From the cell containing the given text, extract its center point as (x, y) coordinate. 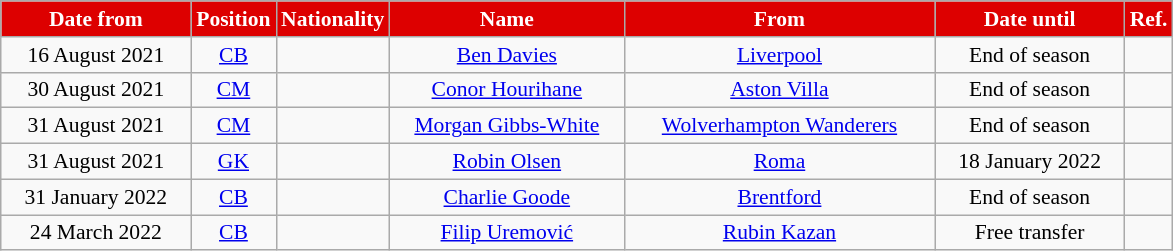
Filip Uremović (506, 233)
Nationality (332, 19)
Aston Villa (779, 90)
Morgan Gibbs-White (506, 126)
Date until (1030, 19)
Name (506, 19)
31 January 2022 (96, 197)
16 August 2021 (96, 55)
Date from (96, 19)
Ben Davies (506, 55)
Brentford (779, 197)
Roma (779, 162)
Liverpool (779, 55)
Wolverhampton Wanderers (779, 126)
18 January 2022 (1030, 162)
Rubin Kazan (779, 233)
From (779, 19)
Free transfer (1030, 233)
Conor Hourihane (506, 90)
Ref. (1149, 19)
Robin Olsen (506, 162)
Position (234, 19)
GK (234, 162)
30 August 2021 (96, 90)
Charlie Goode (506, 197)
24 March 2022 (96, 233)
